For the text-containing cell, return its midpoint in [X, Y] coordinate format. 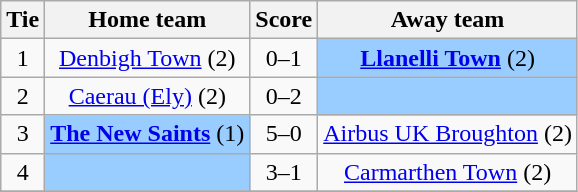
5–0 [284, 134]
4 [23, 172]
3 [23, 134]
Denbigh Town (2) [148, 58]
Score [284, 20]
Llanelli Town (2) [448, 58]
0–1 [284, 58]
Carmarthen Town (2) [448, 172]
Caerau (Ely) (2) [148, 96]
Airbus UK Broughton (2) [448, 134]
1 [23, 58]
The New Saints (1) [148, 134]
3–1 [284, 172]
0–2 [284, 96]
2 [23, 96]
Tie [23, 20]
Home team [148, 20]
Away team [448, 20]
